Extract the (X, Y) coordinate from the center of the cell holding the provided text.  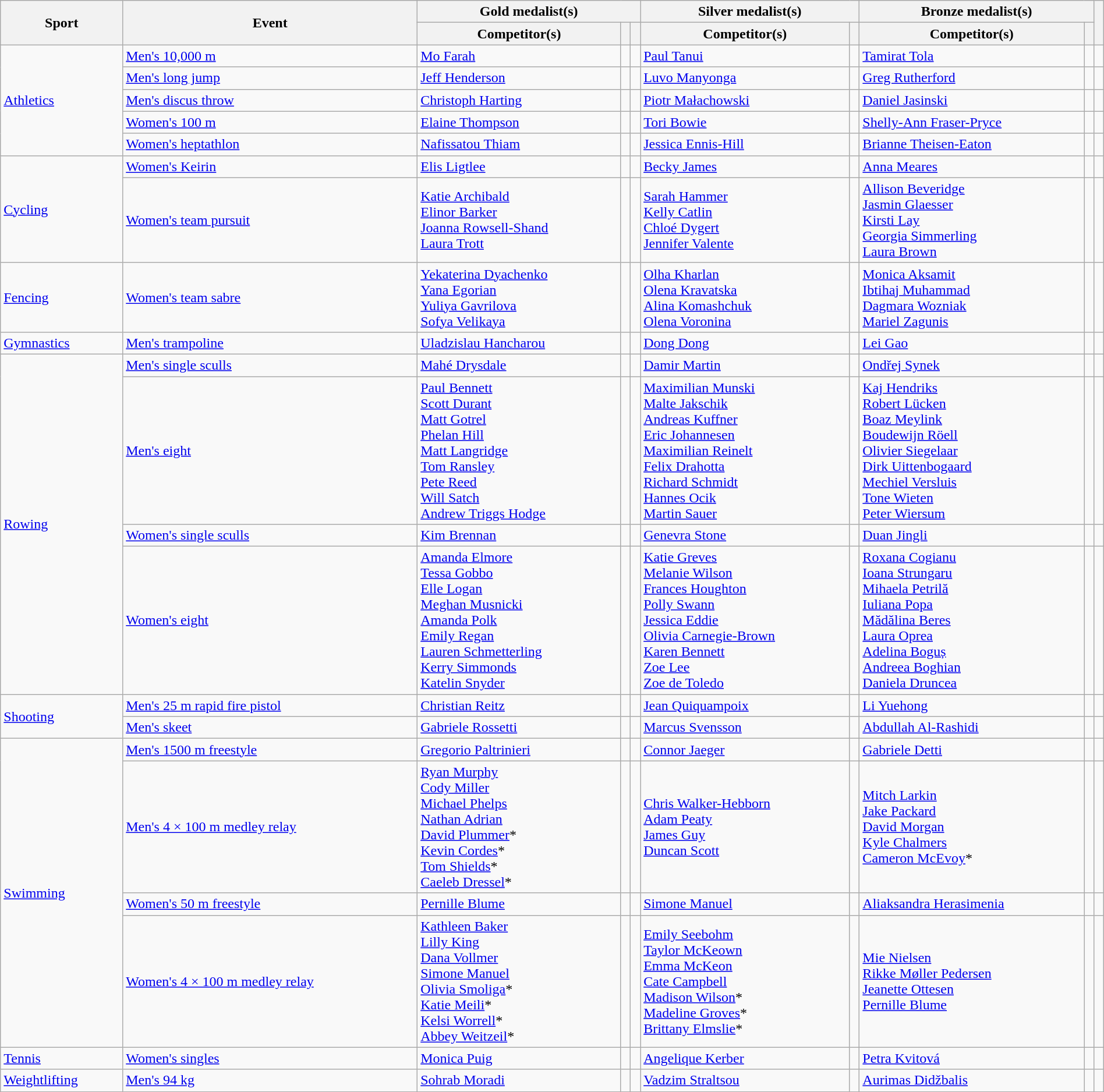
Paul Tanui (745, 56)
Men's 94 kg (270, 1080)
Women's 4 × 100 m medley relay (270, 981)
Luvo Manyonga (745, 78)
Brianne Theisen-Eaton (972, 144)
Angelique Kerber (745, 1058)
Women's eight (270, 621)
Nafissatou Thiam (519, 144)
Jeff Henderson (519, 78)
Women's heptathlon (270, 144)
Tori Bowie (745, 122)
Gregorio Paltrinieri (519, 750)
Maximilian MunskiMalte JakschikAndreas KuffnerEric JohannesenMaximilian ReineltFelix DrahottaRichard SchmidtHannes OcikMartin Sauer (745, 450)
Men's discus throw (270, 100)
Women's 100 m (270, 122)
Piotr Małachowski (745, 100)
Sohrab Moradi (519, 1080)
Mie NielsenRikke Møller PedersenJeanette OttesenPernille Blume (972, 981)
Fencing (62, 297)
Men's skeet (270, 728)
Women's single sculls (270, 536)
Rowing (62, 524)
Uladzislau Hancharou (519, 343)
Shooting (62, 717)
Kim Brennan (519, 536)
Mahé Drysdale (519, 365)
Tennis (62, 1058)
Gymnastics (62, 343)
Shelly-Ann Fraser-Pryce (972, 122)
Mitch LarkinJake PackardDavid MorganKyle ChalmersCameron McEvoy* (972, 827)
Men's long jump (270, 78)
Men's 10,000 m (270, 56)
Sarah HammerKelly CatlinChloé DygertJennifer Valente (745, 220)
Vadzim Straltsou (745, 1080)
Connor Jaeger (745, 750)
Katie ArchibaldElinor BarkerJoanna Rowsell-ShandLaura Trott (519, 220)
Men's 4 × 100 m medley relay (270, 827)
Marcus Svensson (745, 728)
Daniel Jasinski (972, 100)
Gold medalist(s) (529, 12)
Greg Rutherford (972, 78)
Swimming (62, 893)
Men's 25 m rapid fire pistol (270, 705)
Elaine Thompson (519, 122)
Women's singles (270, 1058)
Anna Meares (972, 166)
Allison BeveridgeJasmin GlaesserKirsti LayGeorgia SimmerlingLaura Brown (972, 220)
Gabriele Detti (972, 750)
Event (270, 23)
Mo Farah (519, 56)
Elis Ligtlee (519, 166)
Emily SeebohmTaylor McKeownEmma McKeonCate CampbellMadison Wilson*Madeline Groves*Brittany Elmslie* (745, 981)
Women's 50 m freestyle (270, 904)
Kaj HendriksRobert LückenBoaz MeylinkBoudewijn RöellOlivier SiegelaarDirk UittenbogaardMechiel VersluisTone WietenPeter Wiersum (972, 450)
Silver medalist(s) (750, 12)
Ondřej Synek (972, 365)
Monica Puig (519, 1058)
Gabriele Rossetti (519, 728)
Kathleen BakerLilly KingDana VollmerSimone ManuelOlivia Smoliga*Katie Meili*Kelsi Worrell*Abbey Weitzeil* (519, 981)
Becky James (745, 166)
Genevra Stone (745, 536)
Dong Dong (745, 343)
Petra Kvitová (972, 1058)
Jean Quiquampoix (745, 705)
Jessica Ennis-Hill (745, 144)
Amanda ElmoreTessa GobboElle LoganMeghan MusnickiAmanda PolkEmily ReganLauren SchmetterlingKerry SimmondsKatelin Snyder (519, 621)
Roxana CogianuIoana StrungaruMihaela PetrilăIuliana PopaMădălina BeresLaura OpreaAdelina BogușAndreea BoghianDaniela Druncea (972, 621)
Women's Keirin (270, 166)
Simone Manuel (745, 904)
Aurimas Didžbalis (972, 1080)
Men's 1500 m freestyle (270, 750)
Cycling (62, 209)
Men's eight (270, 450)
Athletics (62, 100)
Women's team pursuit (270, 220)
Paul BennettScott DurantMatt GotrelPhelan HillMatt LangridgeTom RansleyPete ReedWill SatchAndrew Triggs Hodge (519, 450)
Aliaksandra Herasimenia (972, 904)
Olha KharlanOlena KravatskaAlina KomashchukOlena Voronina (745, 297)
Men's single sculls (270, 365)
Lei Gao (972, 343)
Ryan Murphy Cody MillerMichael PhelpsNathan AdrianDavid Plummer*Kevin Cordes*Tom Shields*Caeleb Dressel* (519, 827)
Pernille Blume (519, 904)
Duan Jingli (972, 536)
Monica AksamitIbtihaj MuhammadDagmara WozniakMariel Zagunis (972, 297)
Abdullah Al-Rashidi (972, 728)
Men's trampoline (270, 343)
Weightlifting (62, 1080)
Sport (62, 23)
Tamirat Tola (972, 56)
Bronze medalist(s) (976, 12)
Damir Martin (745, 365)
Katie GrevesMelanie WilsonFrances HoughtonPolly SwannJessica EddieOlivia Carnegie-BrownKaren BennettZoe LeeZoe de Toledo (745, 621)
Yekaterina DyachenkoYana EgorianYuliya GavrilovaSofya Velikaya (519, 297)
Li Yuehong (972, 705)
Women's team sabre (270, 297)
Chris Walker-HebbornAdam PeatyJames GuyDuncan Scott (745, 827)
Christian Reitz (519, 705)
Christoph Harting (519, 100)
